Scan for the cell matching the given text and deliver its [X, Y] coordinate at center. 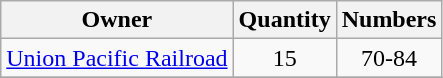
15 [284, 58]
Quantity [284, 20]
Numbers [389, 20]
70-84 [389, 58]
Owner [117, 20]
Union Pacific Railroad [117, 58]
